Identify which cell holds the provided text, then report its (x, y) central coordinate. 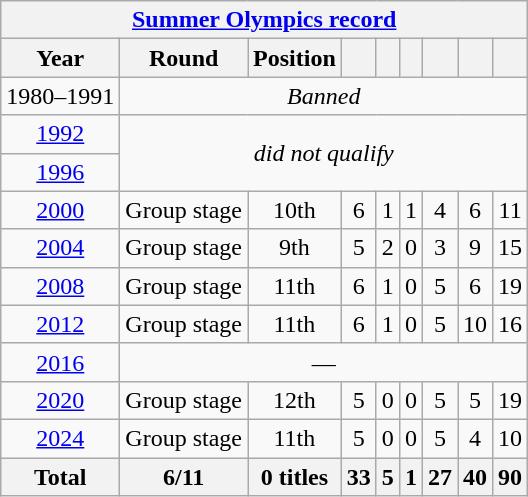
2024 (60, 438)
2000 (60, 210)
Banned (324, 96)
3 (440, 248)
16 (510, 324)
1992 (60, 134)
33 (358, 477)
6/11 (184, 477)
Round (184, 58)
Total (60, 477)
2 (388, 248)
Summer Olympics record (264, 20)
12th (295, 400)
90 (510, 477)
— (324, 362)
2016 (60, 362)
Year (60, 58)
2020 (60, 400)
1996 (60, 172)
9 (476, 248)
did not qualify (324, 153)
40 (476, 477)
0 titles (295, 477)
9th (295, 248)
11 (510, 210)
2012 (60, 324)
2008 (60, 286)
Position (295, 58)
15 (510, 248)
27 (440, 477)
10th (295, 210)
1980–1991 (60, 96)
2004 (60, 248)
